For the text-containing cell, return its midpoint in [x, y] coordinate format. 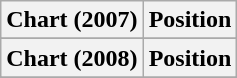
Chart (2007) [72, 20]
Chart (2008) [72, 58]
